Determine the (x, y) coordinate at the center of the cell enclosing the given text.  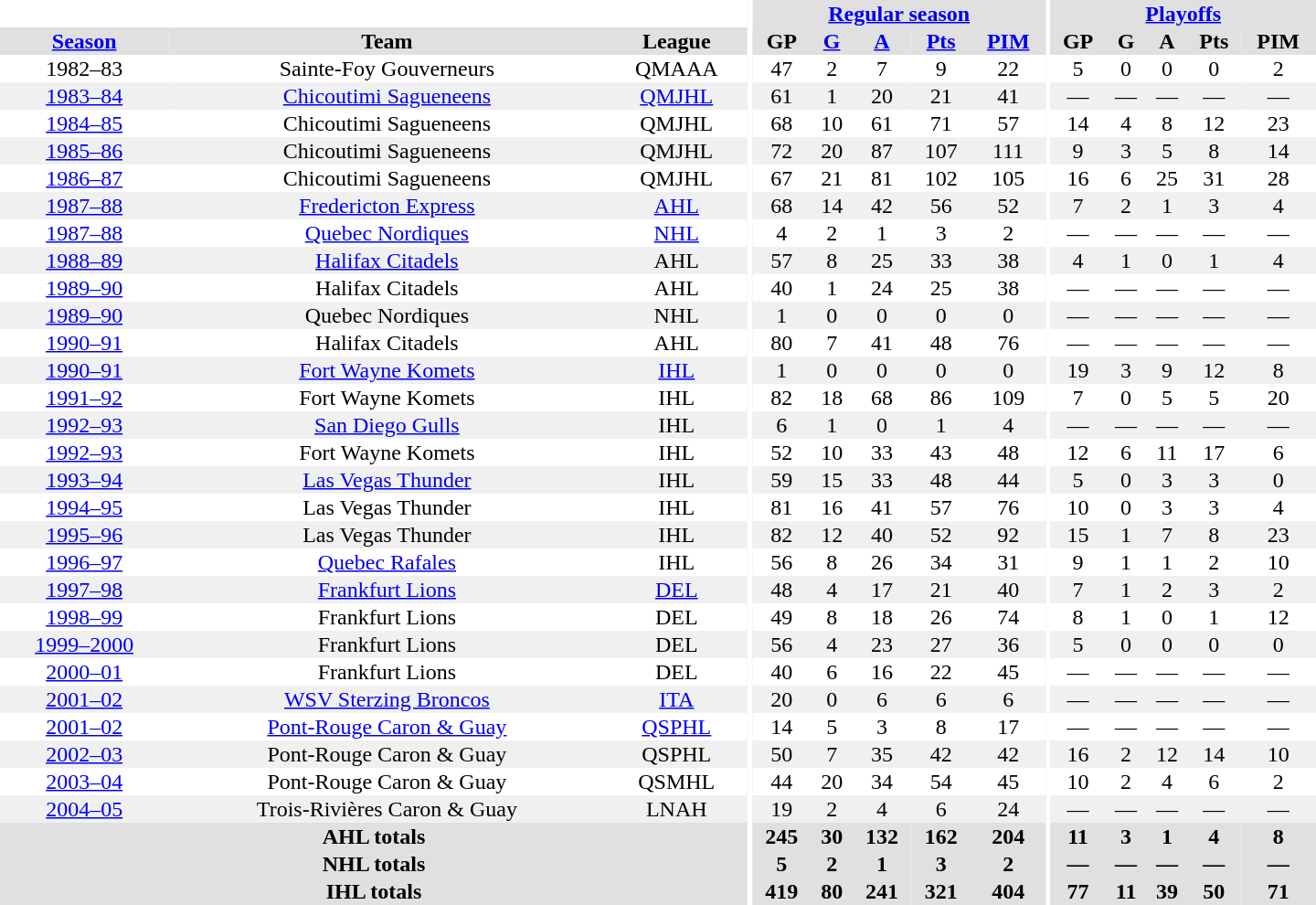
111 (1008, 151)
AHL totals (374, 836)
ITA (677, 699)
102 (941, 178)
1982–83 (84, 69)
Quebec Rafales (387, 562)
1994–95 (84, 507)
2002–03 (84, 754)
1988–89 (84, 261)
1984–85 (84, 123)
Team (387, 41)
109 (1008, 398)
245 (782, 836)
27 (941, 644)
1983–84 (84, 96)
47 (782, 69)
1997–98 (84, 590)
30 (832, 836)
LNAH (677, 809)
54 (941, 782)
Season (84, 41)
107 (941, 151)
1985–86 (84, 151)
1993–94 (84, 480)
59 (782, 480)
87 (883, 151)
28 (1278, 178)
321 (941, 891)
1999–2000 (84, 644)
Regular season (899, 14)
77 (1077, 891)
36 (1008, 644)
132 (883, 836)
1998–99 (84, 617)
1996–97 (84, 562)
419 (782, 891)
72 (782, 151)
35 (883, 754)
39 (1168, 891)
2003–04 (84, 782)
74 (1008, 617)
IHL totals (374, 891)
43 (941, 452)
86 (941, 398)
162 (941, 836)
49 (782, 617)
League (677, 41)
241 (883, 891)
1986–87 (84, 178)
1995–96 (84, 535)
92 (1008, 535)
2004–05 (84, 809)
Trois-Rivières Caron & Guay (387, 809)
QMAAA (677, 69)
Playoffs (1183, 14)
QSMHL (677, 782)
404 (1008, 891)
204 (1008, 836)
NHL totals (374, 864)
67 (782, 178)
Sainte-Foy Gouverneurs (387, 69)
San Diego Gulls (387, 425)
2000–01 (84, 672)
1991–92 (84, 398)
Fredericton Express (387, 206)
105 (1008, 178)
WSV Sterzing Broncos (387, 699)
